Identify which cell holds the provided text, then report its [X, Y] central coordinate. 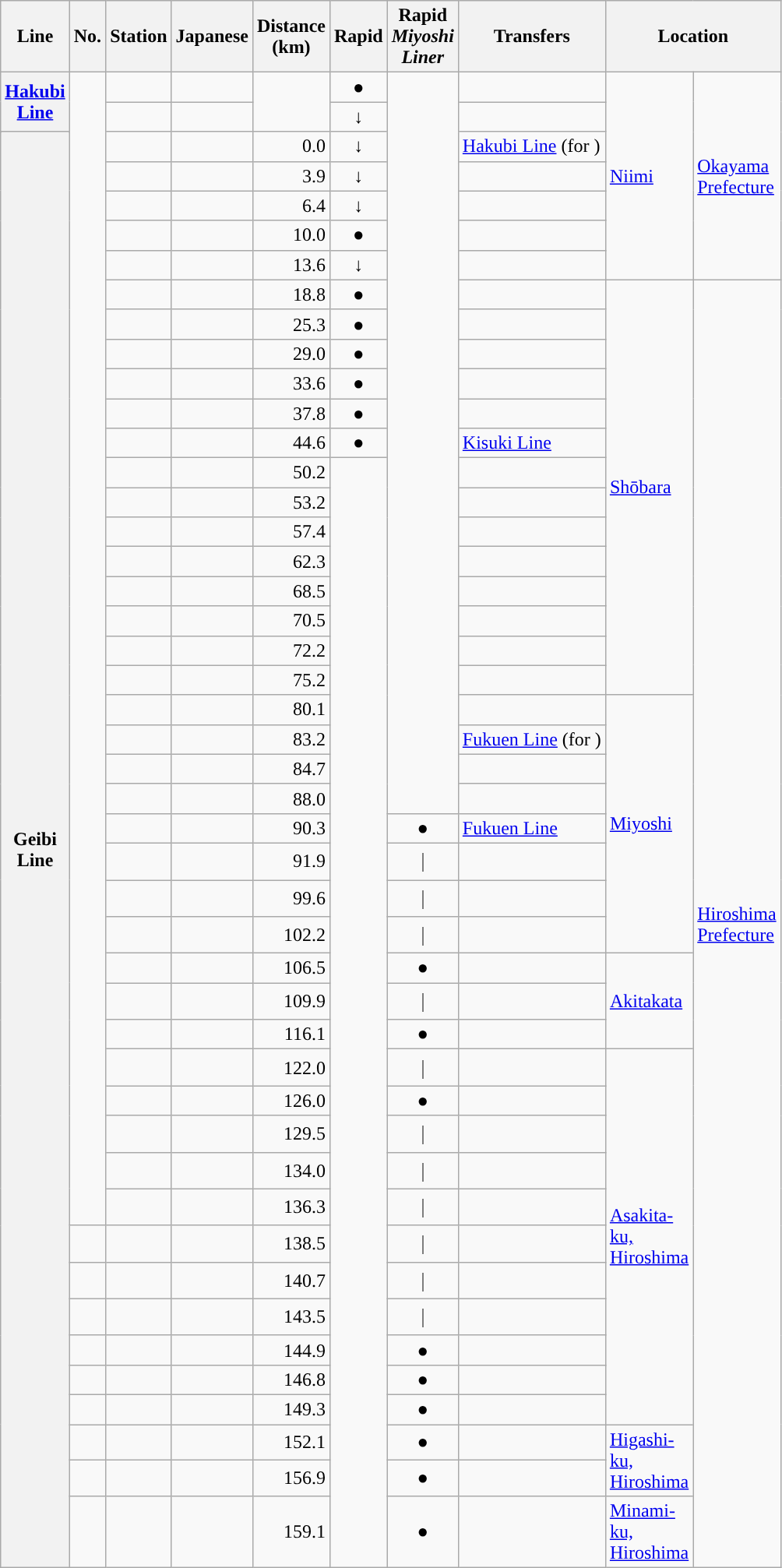
88.0 [291, 798]
122.0 [291, 1067]
134.0 [291, 1170]
Fukuen Line (for ) [531, 739]
25.3 [291, 324]
68.5 [291, 591]
143.5 [291, 1316]
91.9 [291, 862]
6.4 [291, 206]
Higashi-ku, Hiroshima [649, 1460]
29.0 [291, 354]
Niimi [649, 176]
Station [139, 37]
Geibi Line [35, 850]
84.7 [291, 769]
140.7 [291, 1281]
Rapid [358, 37]
109.9 [291, 1002]
53.2 [291, 502]
129.5 [291, 1134]
116.1 [291, 1034]
Hakubi Line [35, 102]
152.1 [291, 1442]
156.9 [291, 1478]
159.1 [291, 1532]
138.5 [291, 1243]
33.6 [291, 383]
83.2 [291, 739]
149.3 [291, 1409]
136.3 [291, 1207]
62.3 [291, 562]
99.6 [291, 899]
37.8 [291, 414]
70.5 [291, 621]
Rapid Miyoshi Liner [422, 37]
Minami-ku, Hiroshima [649, 1532]
Akitakata [649, 1002]
Hakubi Line (for ) [531, 146]
Japanese [212, 37]
126.0 [291, 1101]
50.2 [291, 473]
Distance(km) [291, 37]
144.9 [291, 1350]
90.3 [291, 828]
Hiroshima Prefecture [737, 924]
75.2 [291, 680]
102.2 [291, 935]
13.6 [291, 265]
3.9 [291, 176]
Miyoshi [649, 824]
10.0 [291, 235]
Transfers [531, 37]
Location [693, 37]
0.0 [291, 146]
No. [87, 37]
57.4 [291, 532]
Line [35, 37]
44.6 [291, 443]
Kisuki Line [531, 443]
146.8 [291, 1379]
72.2 [291, 650]
18.8 [291, 294]
106.5 [291, 968]
80.1 [291, 710]
Fukuen Line [531, 828]
Shōbara [649, 488]
Okayama Prefecture [737, 176]
Asakita-ku, Hiroshima [649, 1237]
